Detect which cell encompasses the target text, then output its [x, y] center coordinate. 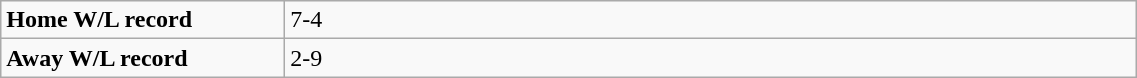
Away W/L record [143, 58]
7-4 [711, 20]
Home W/L record [143, 20]
2-9 [711, 58]
